Find where the given text appears and provide that cell's center as [x, y] coordinate. 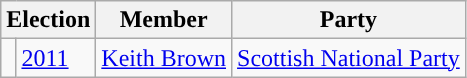
Election [48, 20]
2011 [56, 58]
Keith Brown [164, 58]
Member [164, 20]
Party [349, 20]
Scottish National Party [349, 58]
